Return the (X, Y) coordinate for the center point of the cell that contains the specified text.  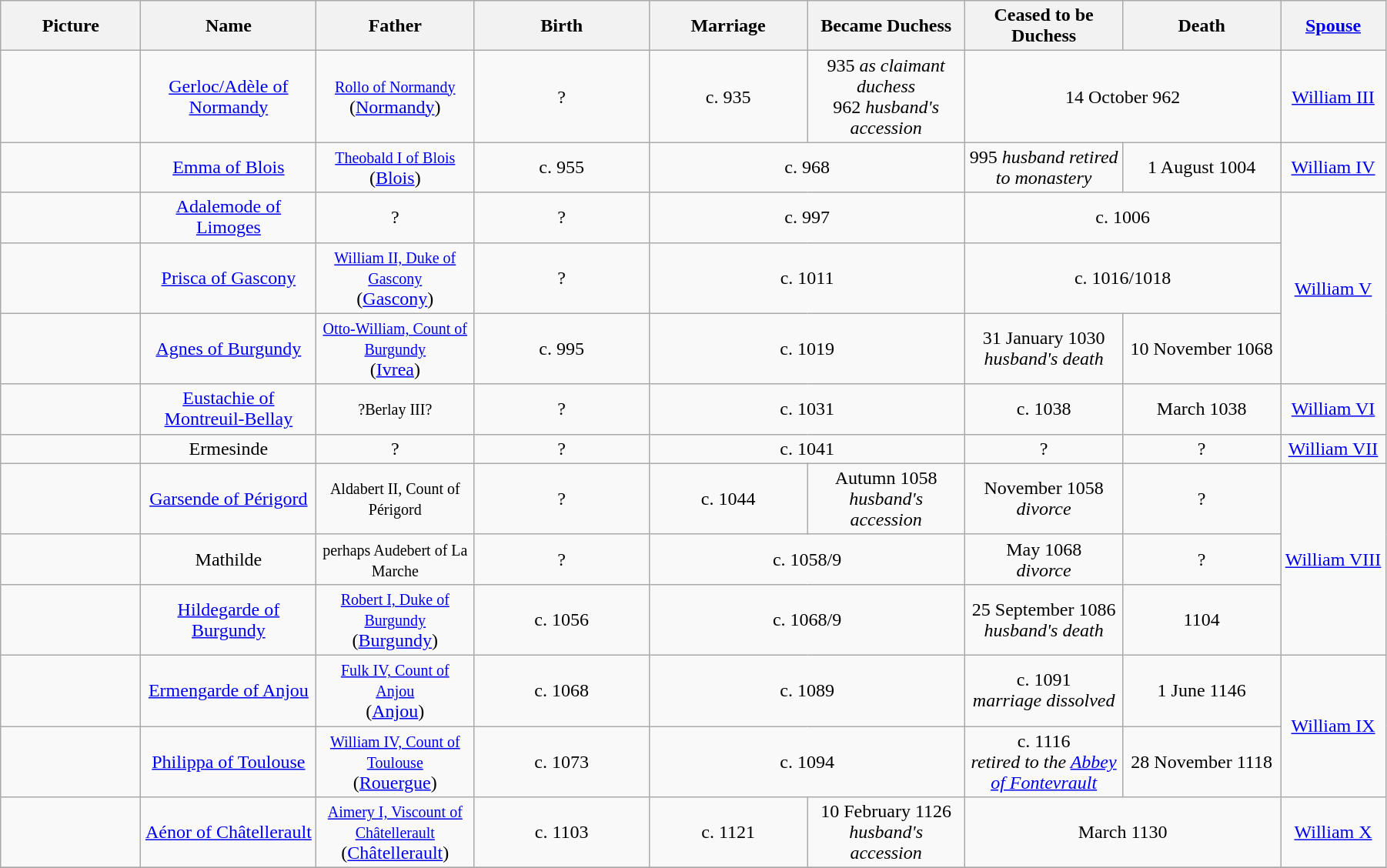
Ermengarde of Anjou (229, 690)
c. 1089 (807, 690)
14 October 962 (1123, 97)
28 November 1118 (1202, 762)
Autumn 1058husband's accession (887, 499)
Became Duchess (887, 26)
c. 1038 (1044, 409)
c. 1058/9 (807, 559)
Gerloc/Adèle of Normandy (229, 97)
c. 1041 (807, 449)
Rollo of Normandy(Normandy) (396, 97)
November 1058divorce (1044, 499)
c. 1011 (807, 278)
10 November 1068 (1202, 349)
Ermesinde (229, 449)
Adalemode of Limoges (229, 217)
William VI (1333, 409)
William X (1333, 833)
c. 1031 (807, 409)
William VII (1333, 449)
1 August 1004 (1202, 168)
31 January 1030 husband's death (1044, 349)
William VIII (1333, 559)
c. 1068/9 (807, 619)
Mathilde (229, 559)
c. 1103 (562, 833)
William II, Duke of Gascony(Gascony) (396, 278)
c. 1116retired to the Abbey of Fontevrault (1044, 762)
c. 1068 (562, 690)
c. 1056 (562, 619)
Eustachie of Montreuil-Bellay (229, 409)
Aénor of Châtellerault (229, 833)
1 June 1146 (1202, 690)
c. 997 (807, 217)
Father (396, 26)
Agnes of Burgundy (229, 349)
Name (229, 26)
c. 1006 (1123, 217)
995 husband retired to monastery (1044, 168)
25 September 1086husband's death (1044, 619)
Philippa of Toulouse (229, 762)
Aldabert II, Count of Périgord (396, 499)
Garsende of Périgord (229, 499)
Death (1202, 26)
c. 935 (728, 97)
Aimery I, Viscount of Châtellerault (Châtellerault) (396, 833)
March 1038 (1202, 409)
perhaps Audebert of La Marche (396, 559)
March 1130 (1123, 833)
William V (1333, 288)
William IV, Count of Toulouse (Rouergue) (396, 762)
Fulk IV, Count of Anjou(Anjou) (396, 690)
c. 1091marriage dissolved (1044, 690)
c. 968 (807, 168)
c. 1019 (807, 349)
10 February 1126husband's accession (887, 833)
Emma of Blois (229, 168)
935 as claimant duchess962 husband's accession (887, 97)
c. 1073 (562, 762)
Marriage (728, 26)
c. 1121 (728, 833)
Ceased to be Duchess (1044, 26)
Otto-William, Count of Burgundy(Ivrea) (396, 349)
Theobald I of Blois(Blois) (396, 168)
?Berlay III? (396, 409)
Spouse (1333, 26)
c. 995 (562, 349)
Robert I, Duke of Burgundy(Burgundy) (396, 619)
May 1068divorce (1044, 559)
1104 (1202, 619)
William IX (1333, 726)
Hildegarde of Burgundy (229, 619)
c. 955 (562, 168)
Birth (562, 26)
Picture (71, 26)
c. 1044 (728, 499)
William III (1333, 97)
c. 1016/1018 (1123, 278)
c. 1094 (807, 762)
Prisca of Gascony (229, 278)
William IV (1333, 168)
